Provide the [x, y] coordinate of the cell's center where the given text is located.  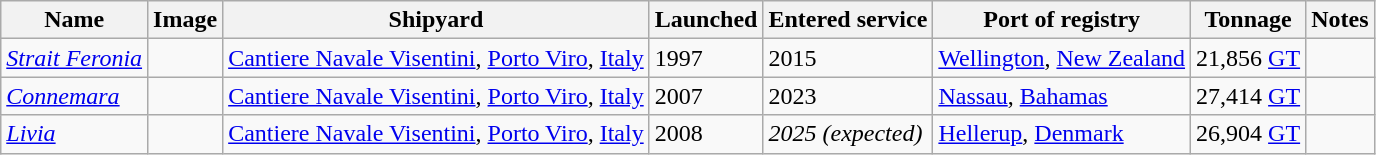
Wellington, New Zealand [1062, 58]
2008 [706, 134]
Shipyard [436, 20]
Tonnage [1248, 20]
Name [74, 20]
2023 [848, 96]
27,414 GT [1248, 96]
Nassau, Bahamas [1062, 96]
Strait Feronia [74, 58]
26,904 GT [1248, 134]
2015 [848, 58]
Image [186, 20]
Hellerup, Denmark [1062, 134]
1997 [706, 58]
2025 (expected) [848, 134]
Livia [74, 134]
Entered service [848, 20]
Launched [706, 20]
Connemara [74, 96]
Port of registry [1062, 20]
Notes [1340, 20]
21,856 GT [1248, 58]
2007 [706, 96]
